Search for the cell housing the specified text and yield its [X, Y] center coordinate. 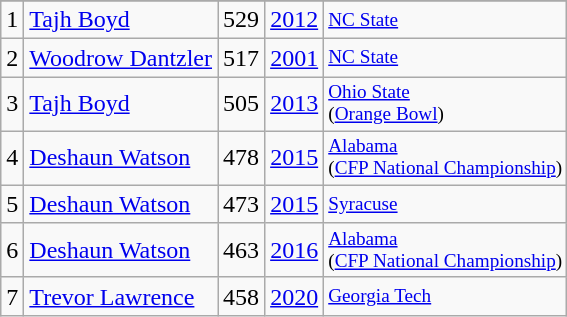
473 [242, 204]
2020 [294, 296]
463 [242, 250]
7 [12, 296]
6 [12, 250]
Georgia Tech [446, 296]
1 [12, 20]
Woodrow Dantzler [121, 58]
2 [12, 58]
Ohio State(Orange Bowl) [446, 104]
478 [242, 158]
505 [242, 104]
2012 [294, 20]
529 [242, 20]
5 [12, 204]
Trevor Lawrence [121, 296]
4 [12, 158]
2016 [294, 250]
458 [242, 296]
517 [242, 58]
3 [12, 104]
2013 [294, 104]
Syracuse [446, 204]
2001 [294, 58]
